Capture the cell that displays the provided text and extract its (X, Y) central coordinate. 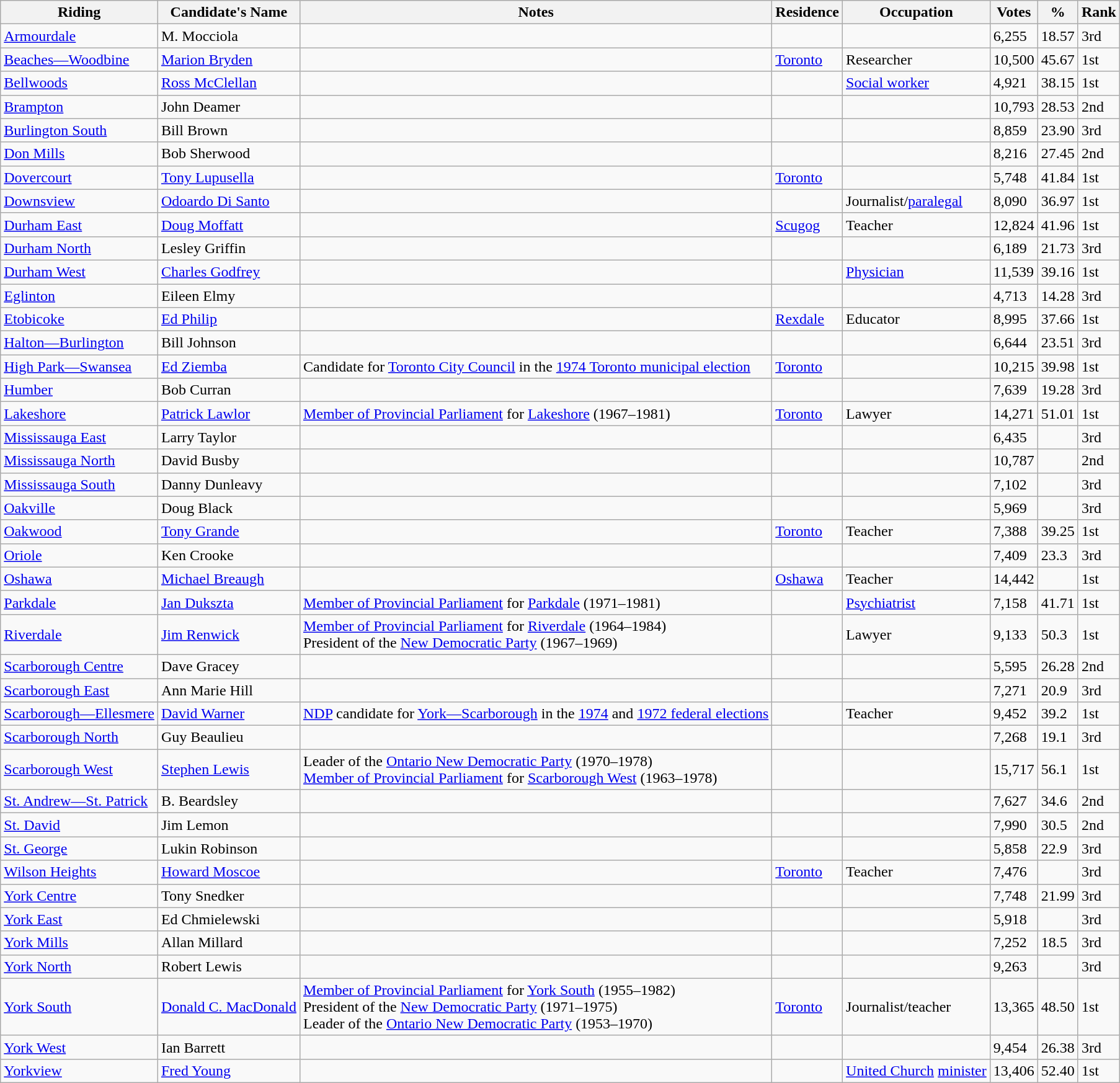
14.28 (1058, 296)
5,748 (1013, 177)
7,748 (1013, 896)
Patrick Lawlor (228, 414)
Journalist/teacher (917, 1007)
Physician (917, 272)
Howard Moscoe (228, 872)
Brampton (79, 107)
10,793 (1013, 107)
Guy Beaulieu (228, 738)
6,435 (1013, 437)
Dovercourt (79, 177)
Ed Philip (228, 319)
Oakville (79, 508)
9,133 (1013, 634)
10,215 (1013, 367)
Mississauga South (79, 484)
Scarborough West (79, 769)
Rexdale (807, 319)
Ed Chmielewski (228, 919)
8,859 (1013, 130)
Social worker (917, 83)
39.25 (1058, 532)
Bob Curran (228, 390)
York East (79, 919)
Riverdale (79, 634)
United Church minister (917, 1071)
Scarborough—Ellesmere (79, 714)
11,539 (1013, 272)
26.28 (1058, 666)
St. Andrew—St. Patrick (79, 801)
Allan Millard (228, 943)
High Park—Swansea (79, 367)
50.3 (1058, 634)
Scugog (807, 225)
7,990 (1013, 825)
41.71 (1058, 602)
Etobicoke (79, 319)
6,255 (1013, 36)
Robert Lewis (228, 966)
Fred Young (228, 1071)
38.15 (1058, 83)
45.67 (1058, 60)
41.96 (1058, 225)
York Mills (79, 943)
15,717 (1013, 769)
Ken Crooke (228, 555)
Michael Breaugh (228, 579)
Ed Ziemba (228, 367)
Ann Marie Hill (228, 690)
19.28 (1058, 390)
7,158 (1013, 602)
9,454 (1013, 1047)
Downsview (79, 201)
20.9 (1058, 690)
Scarborough East (79, 690)
Researcher (917, 60)
St. David (79, 825)
Stephen Lewis (228, 769)
23.51 (1058, 343)
Scarborough Centre (79, 666)
Humber (79, 390)
% (1058, 12)
York Centre (79, 896)
28.53 (1058, 107)
9,452 (1013, 714)
Votes (1013, 12)
Ross McClellan (228, 83)
Mississauga East (79, 437)
Eglinton (79, 296)
Scarborough North (79, 738)
5,595 (1013, 666)
Jim Renwick (228, 634)
Charles Godfrey (228, 272)
34.6 (1058, 801)
7,268 (1013, 738)
48.50 (1058, 1007)
Armourdale (79, 36)
21.73 (1058, 248)
Journalist/paralegal (917, 201)
Tony Lupusella (228, 177)
6,644 (1013, 343)
7,476 (1013, 872)
Member of Provincial Parliament for Riverdale (1964–1984) President of the New Democratic Party (1967–1969) (536, 634)
8,216 (1013, 154)
Parkdale (79, 602)
52.40 (1058, 1071)
John Deamer (228, 107)
Leader of the Ontario New Democratic Party (1970–1978) Member of Provincial Parliament for Scarborough West (1963–1978) (536, 769)
York South (79, 1007)
27.45 (1058, 154)
Durham North (79, 248)
7,252 (1013, 943)
Tony Snedker (228, 896)
Ian Barrett (228, 1047)
9,263 (1013, 966)
Burlington South (79, 130)
21.99 (1058, 896)
4,713 (1013, 296)
Oriole (79, 555)
5,858 (1013, 849)
Oakwood (79, 532)
7,102 (1013, 484)
Halton—Burlington (79, 343)
Larry Taylor (228, 437)
Candidate for Toronto City Council in the 1974 Toronto municipal election (536, 367)
8,995 (1013, 319)
Yorkview (79, 1071)
Psychiatrist (917, 602)
39.16 (1058, 272)
37.66 (1058, 319)
36.97 (1058, 201)
10,500 (1013, 60)
41.84 (1058, 177)
Jim Lemon (228, 825)
18.5 (1058, 943)
23.90 (1058, 130)
B. Beardsley (228, 801)
Occupation (917, 12)
York West (79, 1047)
13,365 (1013, 1007)
Odoardo Di Santo (228, 201)
7,271 (1013, 690)
6,189 (1013, 248)
Marion Bryden (228, 60)
Bellwoods (79, 83)
NDP candidate for York—Scarborough in the 1974 and 1972 federal elections (536, 714)
51.01 (1058, 414)
David Warner (228, 714)
Dave Gracey (228, 666)
19.1 (1058, 738)
Doug Black (228, 508)
14,442 (1013, 579)
Danny Dunleavy (228, 484)
Lukin Robinson (228, 849)
4,921 (1013, 83)
Wilson Heights (79, 872)
Donald C. MacDonald (228, 1007)
23.3 (1058, 555)
David Busby (228, 461)
26.38 (1058, 1047)
18.57 (1058, 36)
Notes (536, 12)
12,824 (1013, 225)
Bill Johnson (228, 343)
Eileen Elmy (228, 296)
39.2 (1058, 714)
7,627 (1013, 801)
8,090 (1013, 201)
Tony Grande (228, 532)
Doug Moffatt (228, 225)
Bill Brown (228, 130)
Candidate's Name (228, 12)
Don Mills (79, 154)
56.1 (1058, 769)
Mississauga North (79, 461)
7,388 (1013, 532)
Lakeshore (79, 414)
Durham West (79, 272)
7,639 (1013, 390)
M. Mocciola (228, 36)
30.5 (1058, 825)
Riding (79, 12)
22.9 (1058, 849)
7,409 (1013, 555)
Beaches—Woodbine (79, 60)
5,918 (1013, 919)
York North (79, 966)
Durham East (79, 225)
Bob Sherwood (228, 154)
5,969 (1013, 508)
Member of Provincial Parliament for Parkdale (1971–1981) (536, 602)
Jan Dukszta (228, 602)
Residence (807, 12)
Rank (1099, 12)
14,271 (1013, 414)
Member of Provincial Parliament for Lakeshore (1967–1981) (536, 414)
Lesley Griffin (228, 248)
Educator (917, 319)
39.98 (1058, 367)
13,406 (1013, 1071)
St. George (79, 849)
10,787 (1013, 461)
